From the cell containing the given text, extract its center point as (X, Y) coordinate. 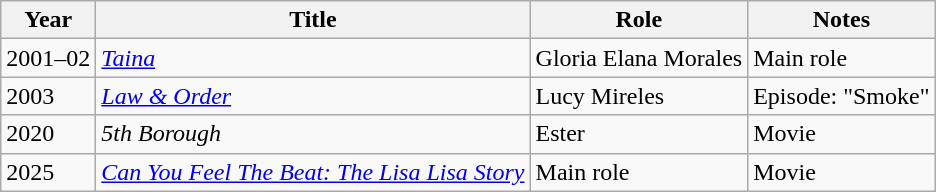
2001–02 (48, 58)
Law & Order (313, 96)
Ester (639, 134)
Episode: "Smoke" (842, 96)
5th Borough (313, 134)
Taina (313, 58)
Title (313, 20)
Can You Feel The Beat: The Lisa Lisa Story (313, 172)
2020 (48, 134)
2003 (48, 96)
Notes (842, 20)
Year (48, 20)
2025 (48, 172)
Role (639, 20)
Gloria Elana Morales (639, 58)
Lucy Mireles (639, 96)
